For the text-containing cell, return its midpoint in (X, Y) coordinate format. 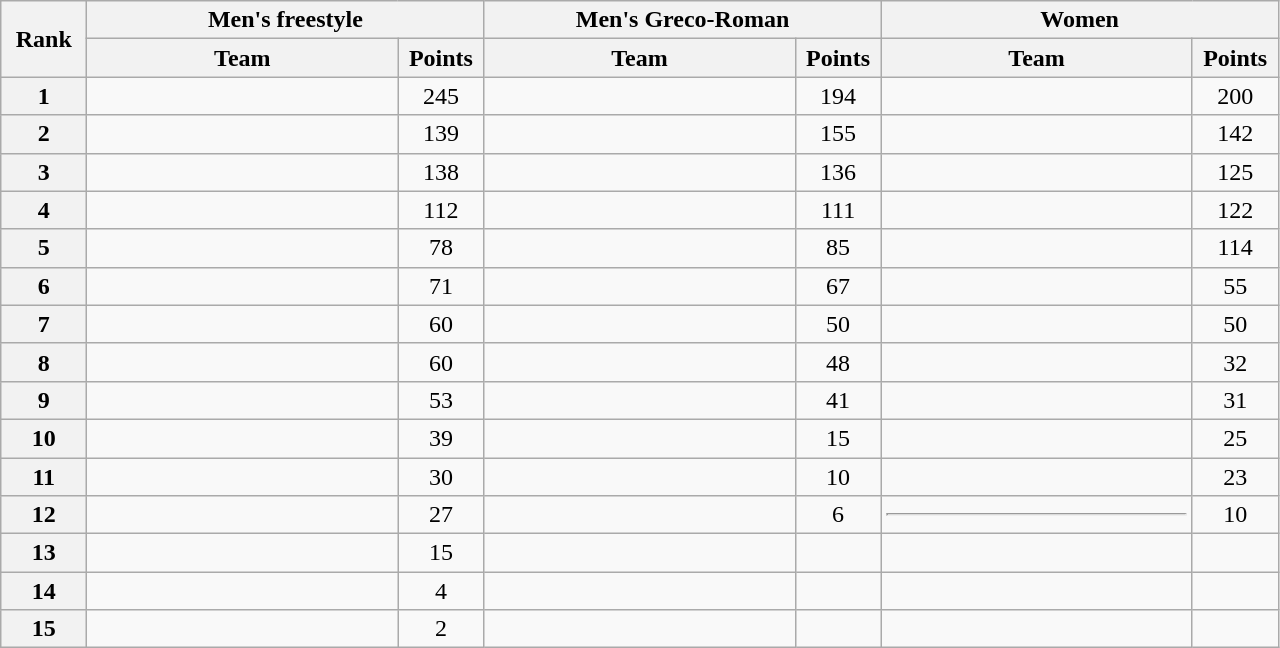
245 (441, 96)
142 (1235, 134)
67 (838, 286)
8 (44, 362)
194 (838, 96)
9 (44, 400)
139 (441, 134)
41 (838, 400)
31 (1235, 400)
7 (44, 324)
3 (44, 172)
Women (1080, 20)
136 (838, 172)
27 (441, 515)
5 (44, 248)
23 (1235, 477)
13 (44, 553)
30 (441, 477)
53 (441, 400)
200 (1235, 96)
1 (44, 96)
122 (1235, 210)
111 (838, 210)
11 (44, 477)
55 (1235, 286)
112 (441, 210)
48 (838, 362)
39 (441, 438)
12 (44, 515)
71 (441, 286)
Rank (44, 39)
155 (838, 134)
25 (1235, 438)
85 (838, 248)
32 (1235, 362)
Men's freestyle (286, 20)
78 (441, 248)
14 (44, 591)
Men's Greco-Roman (682, 20)
114 (1235, 248)
138 (441, 172)
125 (1235, 172)
